Find where the given text appears and provide that cell's center as (X, Y) coordinate. 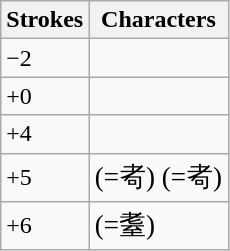
+4 (45, 134)
+6 (45, 225)
Characters (158, 20)
−2 (45, 58)
Strokes (45, 20)
+0 (45, 96)
+5 (45, 177)
(=耋) (158, 225)
(=耇) (=耇) (158, 177)
